From the cell containing the given text, extract its center point as [X, Y] coordinate. 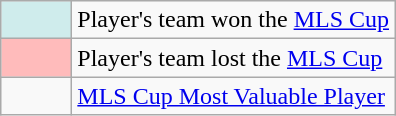
MLS Cup Most Valuable Player [234, 96]
Player's team lost the MLS Cup [234, 58]
Player's team won the MLS Cup [234, 20]
